For the text-containing cell, return its midpoint in (x, y) coordinate format. 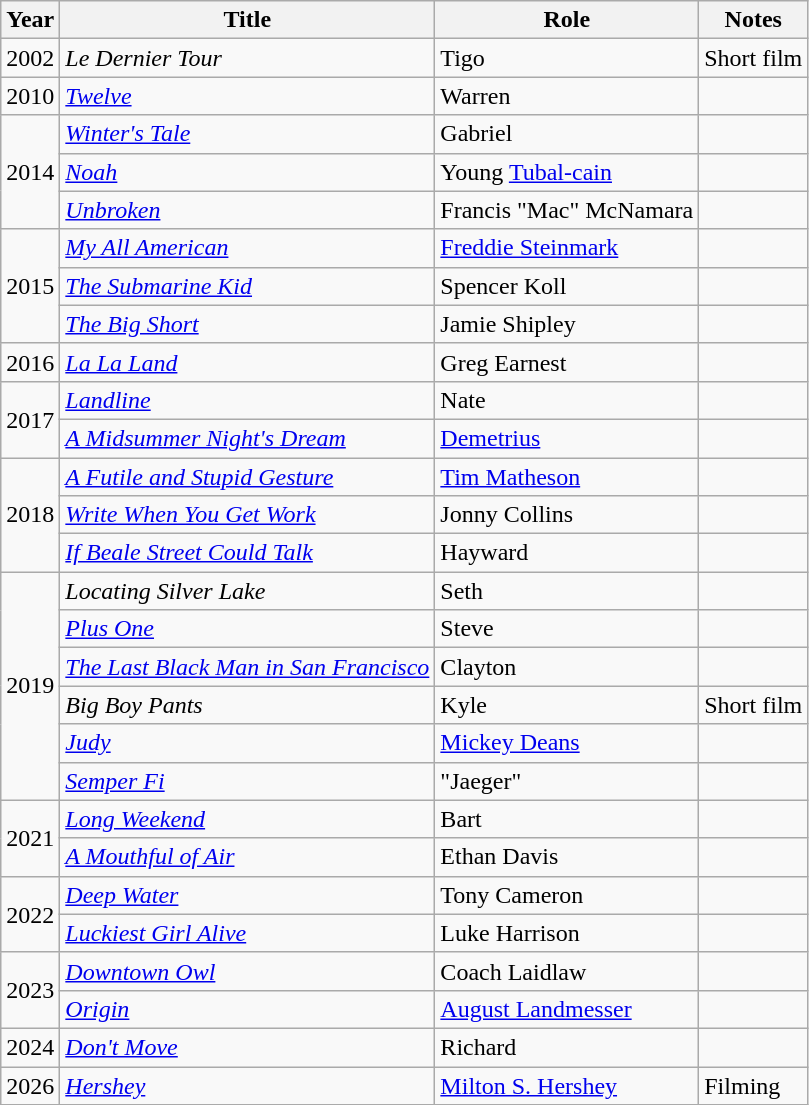
The Last Black Man in San Francisco (248, 667)
Seth (567, 591)
Unbroken (248, 210)
2010 (30, 96)
A Futile and Stupid Gesture (248, 477)
Twelve (248, 96)
Semper Fi (248, 781)
Coach Laidlaw (567, 971)
Ethan Davis (567, 857)
Kyle (567, 705)
A Midsummer Night's Dream (248, 438)
Long Weekend (248, 819)
Spencer Koll (567, 286)
Big Boy Pants (248, 705)
La La Land (248, 362)
2023 (30, 990)
Noah (248, 172)
My All American (248, 248)
Tony Cameron (567, 895)
Landline (248, 400)
Freddie Steinmark (567, 248)
Jamie Shipley (567, 324)
2019 (30, 686)
Luke Harrison (567, 933)
Write When You Get Work (248, 515)
Origin (248, 1009)
2018 (30, 515)
2024 (30, 1047)
Francis "Mac" McNamara (567, 210)
Le Dernier Tour (248, 58)
Judy (248, 743)
2016 (30, 362)
Tigo (567, 58)
If Beale Street Could Talk (248, 553)
Year (30, 20)
2021 (30, 838)
The Submarine Kid (248, 286)
Winter's Tale (248, 134)
Hayward (567, 553)
Milton S. Hershey (567, 1085)
Downtown Owl (248, 971)
Demetrius (567, 438)
Locating Silver Lake (248, 591)
2002 (30, 58)
Tim Matheson (567, 477)
Mickey Deans (567, 743)
Luckiest Girl Alive (248, 933)
Notes (754, 20)
Don't Move (248, 1047)
Nate (567, 400)
2017 (30, 419)
Steve (567, 629)
"Jaeger" (567, 781)
The Big Short (248, 324)
Young Tubal-cain (567, 172)
2015 (30, 286)
Gabriel (567, 134)
Bart (567, 819)
2014 (30, 172)
Filming (754, 1085)
Role (567, 20)
Title (248, 20)
A Mouthful of Air (248, 857)
Jonny Collins (567, 515)
Richard (567, 1047)
Clayton (567, 667)
2026 (30, 1085)
Greg Earnest (567, 362)
2022 (30, 914)
Deep Water (248, 895)
Plus One (248, 629)
Warren (567, 96)
Hershey (248, 1085)
August Landmesser (567, 1009)
